Provide the [X, Y] coordinate of the cell's center where the given text is located.  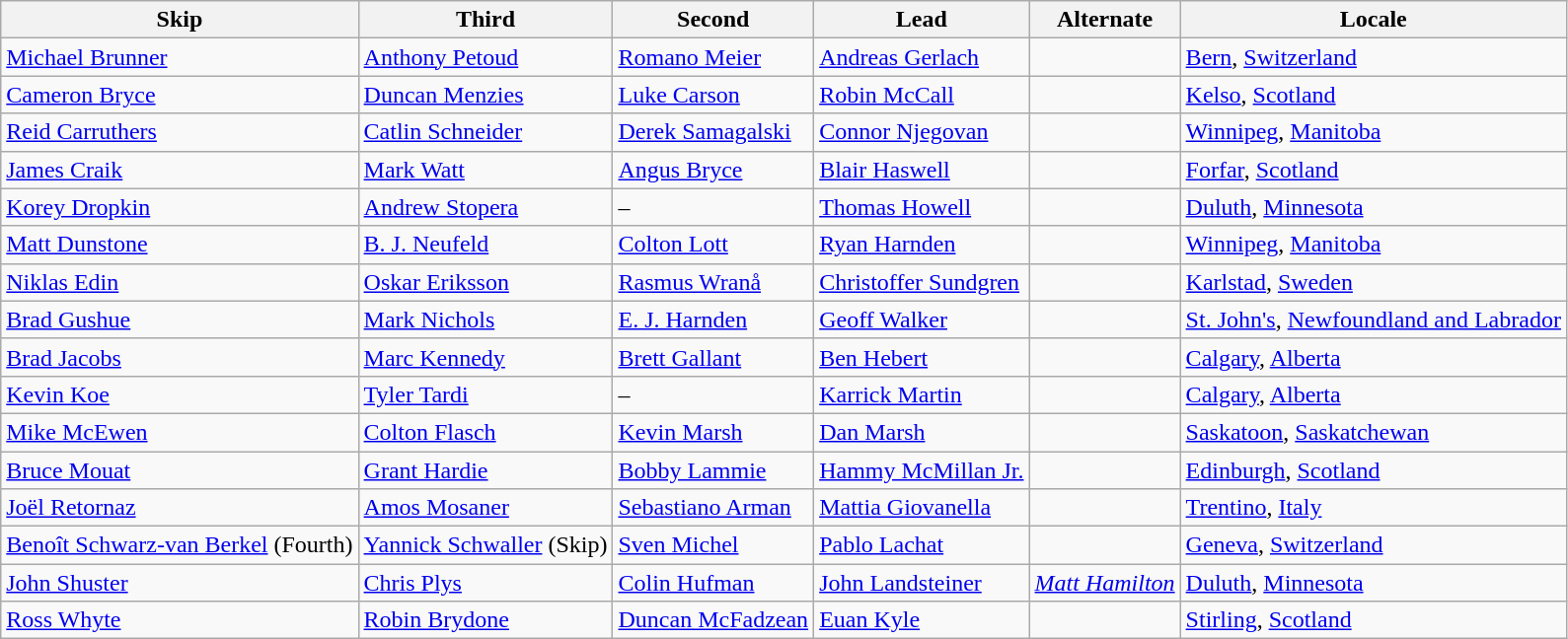
St. John's, Newfoundland and Labrador [1374, 319]
Lead [922, 20]
Colton Flasch [485, 432]
Duncan Menzies [485, 95]
James Craik [180, 170]
Forfar, Scotland [1374, 170]
Dan Marsh [922, 432]
Andrew Stopera [485, 207]
Brett Gallant [713, 357]
Karlstad, Sweden [1374, 282]
Derek Samagalski [713, 132]
Bern, Switzerland [1374, 57]
Connor Njegovan [922, 132]
Hammy McMillan Jr. [922, 470]
Michael Brunner [180, 57]
Matt Hamilton [1105, 583]
John Landsteiner [922, 583]
Karrick Martin [922, 394]
Kelso, Scotland [1374, 95]
Oskar Eriksson [485, 282]
Trentino, Italy [1374, 508]
Second [713, 20]
Matt Dunstone [180, 245]
Bruce Mouat [180, 470]
Colton Lott [713, 245]
Christoffer Sundgren [922, 282]
Kevin Koe [180, 394]
Thomas Howell [922, 207]
Ross Whyte [180, 620]
Colin Hufman [713, 583]
Yannick Schwaller (Skip) [485, 545]
Mark Nichols [485, 319]
Third [485, 20]
Luke Carson [713, 95]
Amos Mosaner [485, 508]
Grant Hardie [485, 470]
Romano Meier [713, 57]
Mark Watt [485, 170]
Pablo Lachat [922, 545]
Robin McCall [922, 95]
Benoît Schwarz-van Berkel (Fourth) [180, 545]
Alternate [1105, 20]
Andreas Gerlach [922, 57]
Ben Hebert [922, 357]
Edinburgh, Scotland [1374, 470]
Saskatoon, Saskatchewan [1374, 432]
Catlin Schneider [485, 132]
E. J. Harnden [713, 319]
Tyler Tardi [485, 394]
Geoff Walker [922, 319]
Duncan McFadzean [713, 620]
Locale [1374, 20]
Niklas Edin [180, 282]
Korey Dropkin [180, 207]
Chris Plys [485, 583]
Cameron Bryce [180, 95]
Ryan Harnden [922, 245]
Skip [180, 20]
B. J. Neufeld [485, 245]
Bobby Lammie [713, 470]
Euan Kyle [922, 620]
Brad Jacobs [180, 357]
Mike McEwen [180, 432]
Angus Bryce [713, 170]
Reid Carruthers [180, 132]
Mattia Giovanella [922, 508]
Sven Michel [713, 545]
John Shuster [180, 583]
Sebastiano Arman [713, 508]
Geneva, Switzerland [1374, 545]
Rasmus Wranå [713, 282]
Anthony Petoud [485, 57]
Stirling, Scotland [1374, 620]
Blair Haswell [922, 170]
Marc Kennedy [485, 357]
Kevin Marsh [713, 432]
Joël Retornaz [180, 508]
Brad Gushue [180, 319]
Robin Brydone [485, 620]
